Return the [X, Y] coordinate for the center point of the cell that contains the specified text.  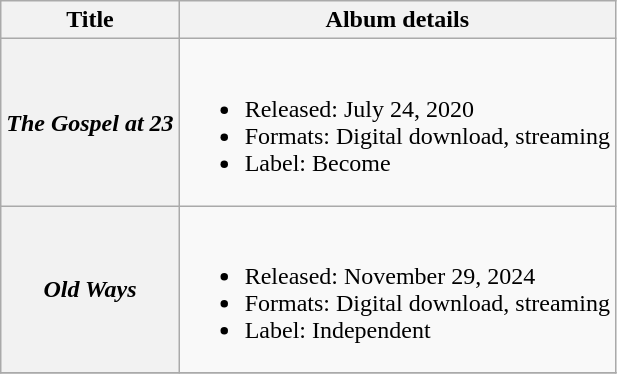
Old Ways [90, 290]
The Gospel at 23 [90, 122]
Album details [397, 20]
Released: November 29, 2024Formats: Digital download, streamingLabel: Independent [397, 290]
Title [90, 20]
Released: July 24, 2020Formats: Digital download, streamingLabel: Become [397, 122]
